Identify which cell holds the provided text, then report its [X, Y] central coordinate. 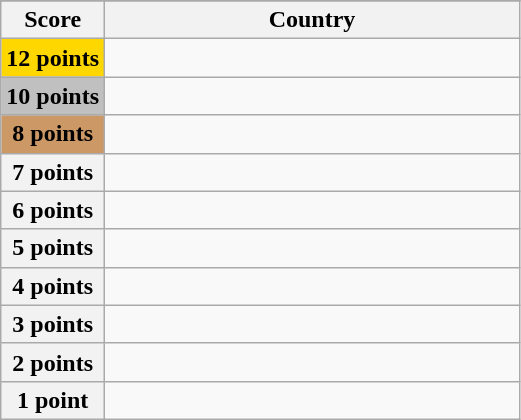
7 points [53, 172]
5 points [53, 248]
3 points [53, 324]
2 points [53, 362]
12 points [53, 58]
8 points [53, 134]
10 points [53, 96]
4 points [53, 286]
Score [53, 20]
Country [312, 20]
1 point [53, 400]
6 points [53, 210]
